For the text-containing cell, return its midpoint in (X, Y) coordinate format. 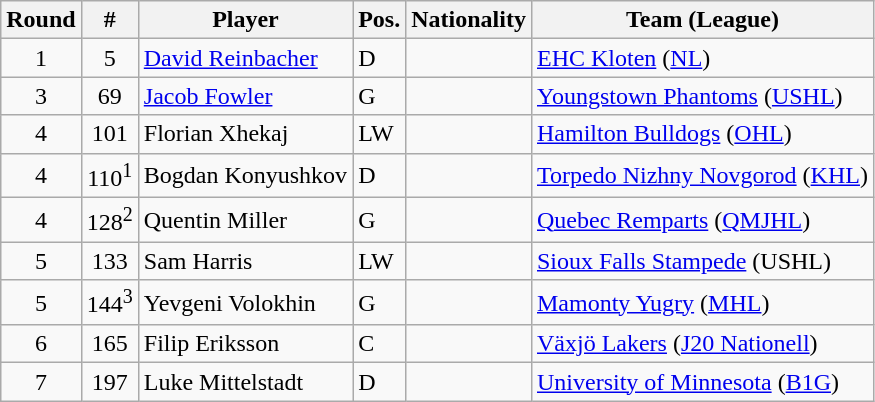
6 (41, 344)
1101 (110, 176)
Round (41, 20)
C (380, 344)
Luke Mittelstadt (245, 382)
165 (110, 344)
# (110, 20)
Yevgeni Volokhin (245, 302)
1443 (110, 302)
Team (League) (702, 20)
Hamilton Bulldogs (OHL) (702, 134)
1 (41, 58)
Quentin Miller (245, 220)
7 (41, 382)
Torpedo Nizhny Novgorod (KHL) (702, 176)
Sam Harris (245, 261)
Jacob Fowler (245, 96)
101 (110, 134)
Nationality (469, 20)
Växjö Lakers (J20 Nationell) (702, 344)
Youngstown Phantoms (USHL) (702, 96)
3 (41, 96)
Mamonty Yugry (MHL) (702, 302)
Quebec Remparts (QMJHL) (702, 220)
David Reinbacher (245, 58)
Filip Eriksson (245, 344)
Bogdan Konyushkov (245, 176)
Sioux Falls Stampede (USHL) (702, 261)
University of Minnesota (B1G) (702, 382)
197 (110, 382)
EHC Kloten (NL) (702, 58)
Player (245, 20)
Pos. (380, 20)
1282 (110, 220)
133 (110, 261)
Florian Xhekaj (245, 134)
69 (110, 96)
